Provide the (X, Y) coordinate of the cell's center where the given text is located.  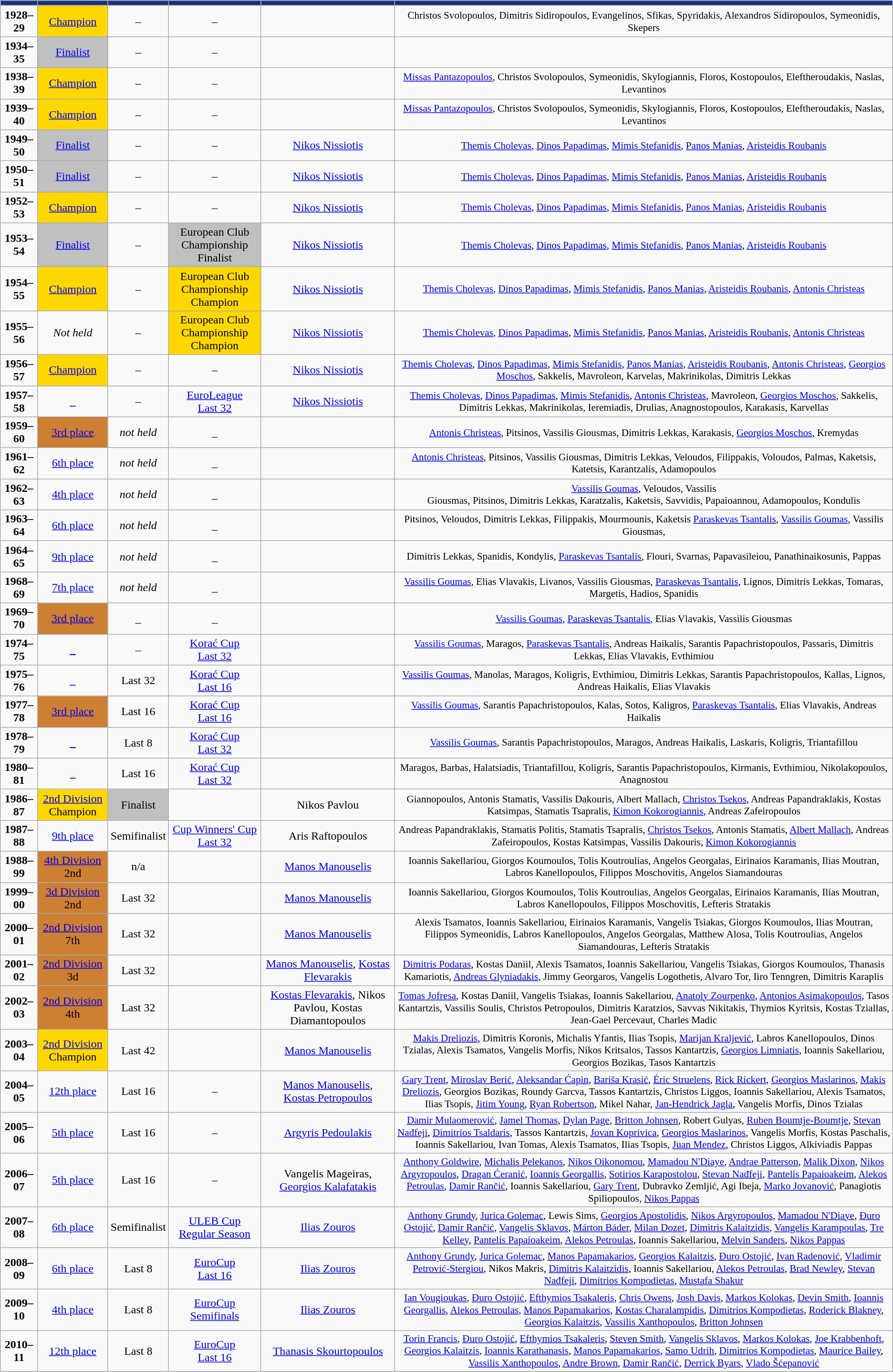
Aris Raftopoulos (328, 836)
Dimitris Lekkas, Spanidis, Kondylis, Paraskevas Tsantalis, Flouri, Svarnas, Papavasileiou, Panathinaikosunis, Pappas (644, 556)
Vassilis Goumas, Sarantis Papachristopoulos, Kalas, Sotos, Kaligros, Paraskevas Tsantalis, Elias Vlavakis, Andreas Haikalis (644, 712)
1969–70 (19, 618)
Manos Manouselis, Kostas Flevarakis (328, 970)
1975–76 (19, 680)
Vassilis Goumas, Manolas, Maragos, Koligris, Evthimiou, Dimitris Lekkas, Sarantis Papachristopoulos, Kallas, Lignos, Andreas Haikalis, Elias Vlavakis (644, 680)
Manos Manouselis, Kostas Petropoulos (328, 1091)
1999–00 (19, 898)
Not held (73, 333)
1977–78 (19, 712)
1987–88 (19, 836)
1962–63 (19, 494)
1964–65 (19, 556)
Maragos, Barbas, Halatsiadis, Triantafillou, Koligris, Sarantis Papachristopoulos, Kirmanis, Evthimiou, Nikolakopoulos, Anagnostou (644, 774)
1988–99 (19, 866)
Nikos Pavlou (328, 804)
n/a (138, 866)
Vassilis Goumas, Maragos, Paraskevas Tsantalis, Andreas Haikalis, Sarantis Papachristopoulos, Passaris, Dimitris Lekkas, Elias Vlavakis, Evthimiou (644, 650)
1954–55 (19, 289)
1939–40 (19, 114)
Pitsinos, Veloudos, Dimitris Lekkas, Filippakis, Mourmounis, Kaketsis Paraskevas Tsantalis, Vassilis Goumas, Vassilis Giousmas, (644, 526)
1928–29 (19, 21)
1986–87 (19, 804)
1957–58 (19, 401)
1961–62 (19, 464)
Kostas Flevarakis, Nikos Pavlou, Kostas Diamantopoulos (328, 1008)
2nd Division 4th (73, 1008)
European Club Championship Finalist (215, 245)
2008–09 (19, 1268)
ULEB Cup Regular Season (215, 1227)
1974–75 (19, 650)
2001–02 (19, 970)
1963–64 (19, 526)
1953–54 (19, 245)
1949–50 (19, 145)
2nd Division 7th (73, 934)
Vassilis Goumas, Sarantis Papachristopoulos, Maragos, Andreas Haikalis, Laskaris, Koligris, Triantafillou (644, 742)
3d Division 2nd (73, 898)
2006–07 (19, 1180)
1959–60 (19, 432)
7th place (73, 588)
2003–04 (19, 1050)
Antonis Christeas, Pitsinos, Vassilis Giousmas, Dimitris Lekkas, Karakasis, Georgios Moschos, Kremydas (644, 432)
1950–51 (19, 177)
Vangelis Mageiras, Georgios Kalafatakis (328, 1180)
2009–10 (19, 1310)
2004–05 (19, 1091)
EuroCup Semifinals (215, 1310)
1980–81 (19, 774)
2000–01 (19, 934)
Argyris Pedoulakis (328, 1133)
2010–11 (19, 1351)
1952–53 (19, 207)
Vassilis Goumas, Elias Vlavakis, Livanos, Vassilis Giousmas, Paraskevas Tsantalis, Lignos, Dimitris Lekkas, Tomaras, Margetis, Hadios, Spanidis (644, 588)
Cup Winners' Cup Last 32 (215, 836)
2002–03 (19, 1008)
4th Division 2nd (73, 866)
1955–56 (19, 333)
1934–35 (19, 52)
Vassilis Goumas, Paraskevas Tsantalis, Elias Vlavakis, Vassilis Giousmas (644, 618)
1968–69 (19, 588)
Last 42 (138, 1050)
2005–06 (19, 1133)
1938–39 (19, 83)
2007–08 (19, 1227)
EuroLeague Last 32 (215, 401)
Christos Svolopoulos, Dimitris Sidiropoulos, Evangelinos, Sfikas, Spyridakis, Alexandros Sidiropoulos, Symeonidis, Skepers (644, 21)
1956–57 (19, 370)
2nd Division 3d (73, 970)
Antonis Christeas, Pitsinos, Vassilis Giousmas, Dimitris Lekkas, Veloudos, Filippakis, Voloudos, Palmas, Kaketsis, Katetsis, Karantzalis, Adamopoulos (644, 464)
Thanasis Skourtopoulos (328, 1351)
Vassilis Goumas, Veloudos, VassilisGiousmas, Pitsinos, Dimitris Lekkas, Karatzalis, Kaketsis, Savvidis, Papaioannou, Adamopoulos, Kondulis (644, 494)
1978–79 (19, 742)
